Detect which cell encompasses the target text, then output its (X, Y) center coordinate. 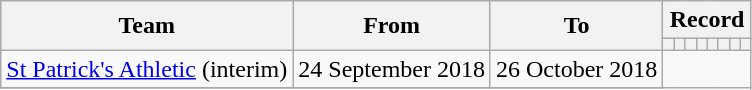
Record (707, 20)
24 September 2018 (392, 69)
From (392, 26)
26 October 2018 (576, 69)
St Patrick's Athletic (interim) (147, 69)
Team (147, 26)
To (576, 26)
